Determine the (x, y) coordinate at the center of the cell enclosing the given text.  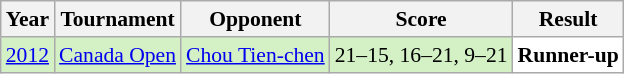
Canada Open (118, 55)
Chou Tien-chen (256, 55)
Runner-up (568, 55)
Opponent (256, 19)
21–15, 16–21, 9–21 (422, 55)
Year (28, 19)
Result (568, 19)
Tournament (118, 19)
2012 (28, 55)
Score (422, 19)
